Identify which cell holds the provided text, then report its [X, Y] central coordinate. 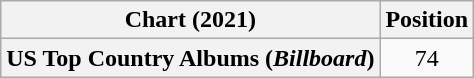
US Top Country Albums (Billboard) [190, 58]
Chart (2021) [190, 20]
74 [427, 58]
Position [427, 20]
